Provide the [X, Y] coordinate of the cell's center where the given text is located.  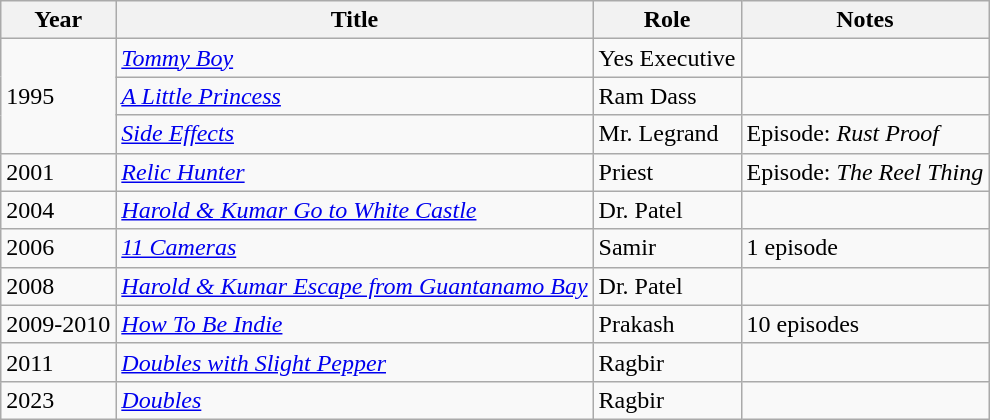
Doubles [354, 400]
2008 [58, 286]
Side Effects [354, 134]
Episode: Rust Proof [865, 134]
Prakash [667, 324]
Notes [865, 20]
Yes Executive [667, 58]
Year [58, 20]
Doubles with Slight Pepper [354, 362]
1 episode [865, 248]
Harold & Kumar Escape from Guantanamo Bay [354, 286]
Ram Dass [667, 96]
Harold & Kumar Go to White Castle [354, 210]
Samir [667, 248]
11 Cameras [354, 248]
Role [667, 20]
1995 [58, 96]
Relic Hunter [354, 172]
Priest [667, 172]
10 episodes [865, 324]
Title [354, 20]
2009-2010 [58, 324]
2004 [58, 210]
2011 [58, 362]
2006 [58, 248]
A Little Princess [354, 96]
How To Be Indie [354, 324]
Episode: The Reel Thing [865, 172]
Tommy Boy [354, 58]
2001 [58, 172]
Mr. Legrand [667, 134]
2023 [58, 400]
